Return the [X, Y] coordinate for the center point of the cell that contains the specified text.  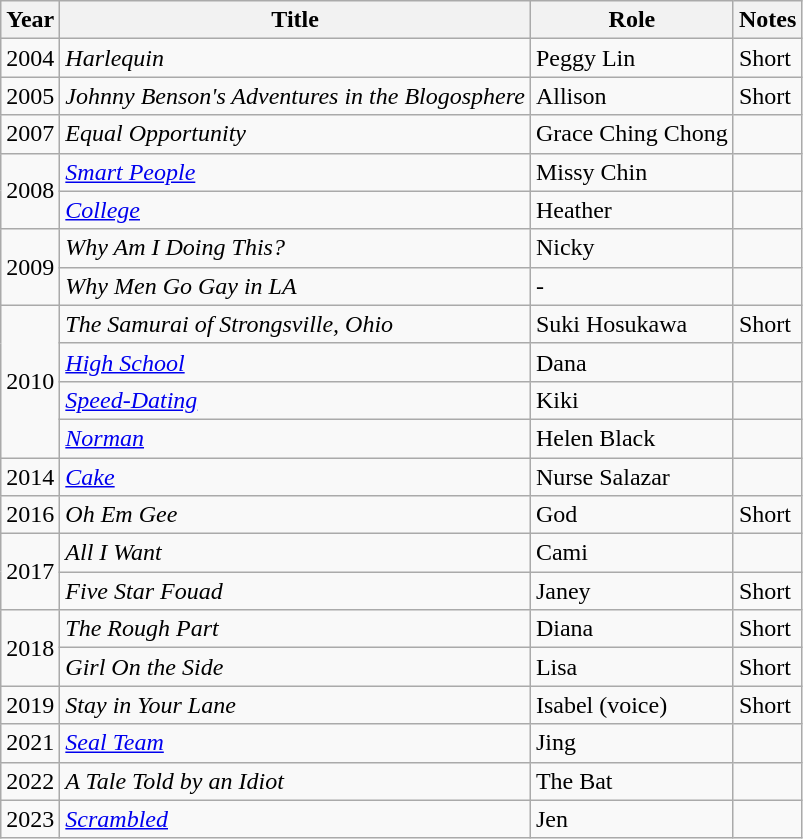
The Bat [632, 781]
Cake [296, 477]
Peggy Lin [632, 58]
Seal Team [296, 743]
2007 [30, 134]
Lisa [632, 667]
Scrambled [296, 819]
Allison [632, 96]
2018 [30, 648]
Year [30, 20]
Jen [632, 819]
Girl On the Side [296, 667]
Why Men Go Gay in LA [296, 286]
A Tale Told by an Idiot [296, 781]
Missy Chin [632, 172]
All I Want [296, 553]
Title [296, 20]
Oh Em Gee [296, 515]
- [632, 286]
Dana [632, 362]
Nicky [632, 248]
Role [632, 20]
2014 [30, 477]
2019 [30, 705]
Helen Black [632, 438]
Stay in Your Lane [296, 705]
2022 [30, 781]
Smart People [296, 172]
Five Star Fouad [296, 591]
College [296, 210]
2010 [30, 381]
The Samurai of Strongsville, Ohio [296, 324]
The Rough Part [296, 629]
2023 [30, 819]
2005 [30, 96]
2008 [30, 191]
Speed-Dating [296, 400]
Notes [767, 20]
God [632, 515]
Why Am I Doing This? [296, 248]
2004 [30, 58]
Janey [632, 591]
Nurse Salazar [632, 477]
Isabel (voice) [632, 705]
Kiki [632, 400]
2017 [30, 572]
Grace Ching Chong [632, 134]
Suki Hosukawa [632, 324]
Harlequin [296, 58]
2016 [30, 515]
High School [296, 362]
Jing [632, 743]
2009 [30, 267]
Norman [296, 438]
Equal Opportunity [296, 134]
Heather [632, 210]
Johnny Benson's Adventures in the Blogosphere [296, 96]
Diana [632, 629]
Cami [632, 553]
2021 [30, 743]
